Pinpoint the cell where the given text exists, returning its (X, Y) midpoint coordinate. 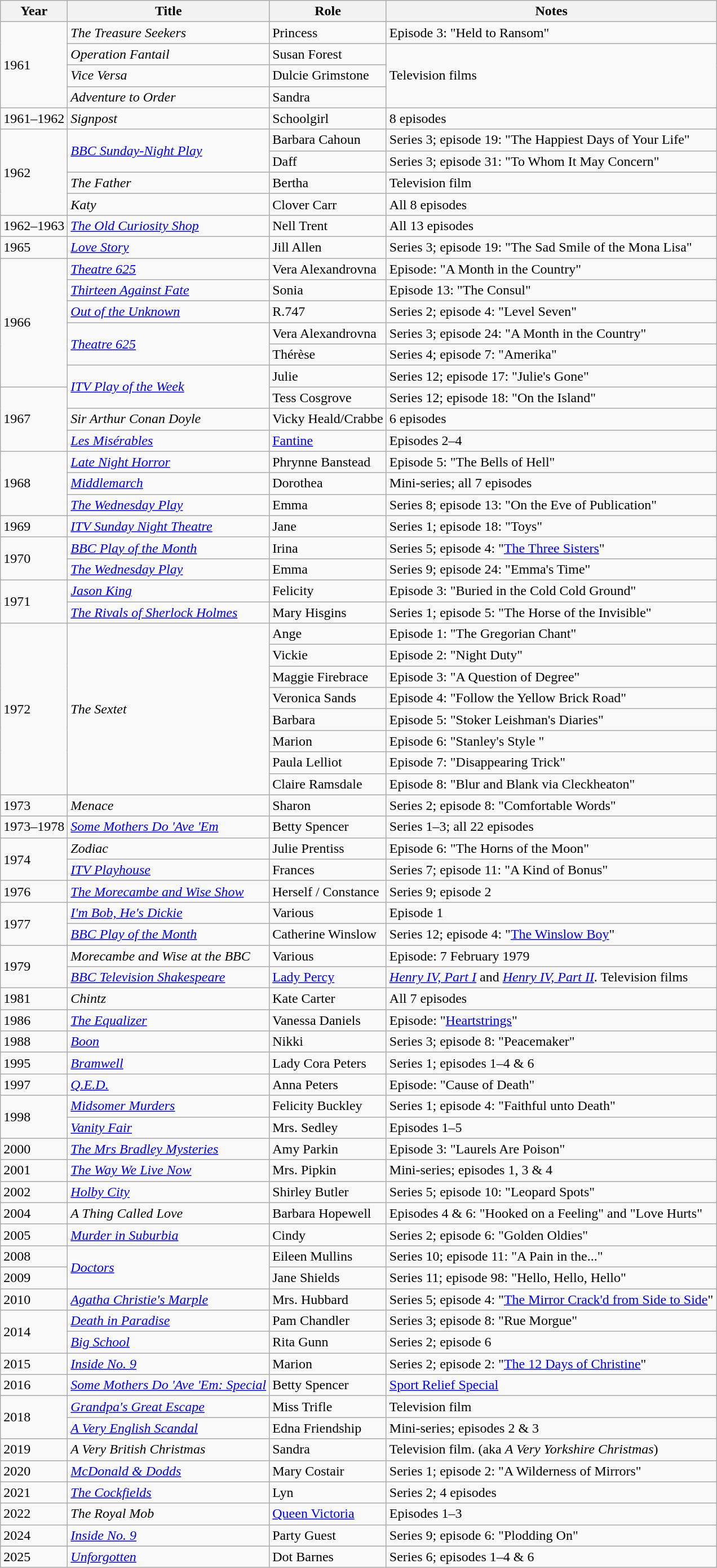
Episode: "Cause of Death" (551, 1085)
Series 2; episode 6 (551, 1342)
Series 1; episode 5: "The Horse of the Invisible" (551, 612)
1965 (34, 247)
Vanessa Daniels (328, 1020)
1961 (34, 65)
Sport Relief Special (551, 1385)
Television film. (aka A Very Yorkshire Christmas) (551, 1450)
Vanity Fair (169, 1127)
Series 2; episode 2: "The 12 Days of Christine" (551, 1364)
Mini-series; episodes 1, 3 & 4 (551, 1170)
Mrs. Pipkin (328, 1170)
Irina (328, 548)
Episode 7: "Disappearing Trick" (551, 763)
1997 (34, 1085)
Thérèse (328, 355)
Pam Chandler (328, 1321)
The Equalizer (169, 1020)
The Sextet (169, 709)
Grandpa's Great Escape (169, 1407)
Felicity Buckley (328, 1106)
Episode 4: "Follow the Yellow Brick Road" (551, 698)
Role (328, 11)
Holby City (169, 1192)
Mary Hisgins (328, 612)
1973–1978 (34, 827)
Felicity (328, 591)
Maggie Firebrace (328, 677)
Q.E.D. (169, 1085)
ITV Playhouse (169, 870)
Frances (328, 870)
2024 (34, 1535)
1976 (34, 891)
A Thing Called Love (169, 1213)
The Cockfields (169, 1492)
Bertha (328, 183)
Vice Versa (169, 76)
2018 (34, 1417)
The Mrs Bradley Mysteries (169, 1149)
Series 3; episode 19: "The Sad Smile of the Mona Lisa" (551, 247)
Katy (169, 204)
Late Night Horror (169, 462)
Les Misérables (169, 441)
2016 (34, 1385)
Barbara Cahoun (328, 140)
8 episodes (551, 118)
Mini-series; all 7 episodes (551, 483)
The Rivals of Sherlock Holmes (169, 612)
Princess (328, 33)
Lady Cora Peters (328, 1063)
Jane (328, 526)
1988 (34, 1042)
Mini-series; episodes 2 & 3 (551, 1428)
Barbara Hopewell (328, 1213)
Julie Prentiss (328, 848)
Queen Victoria (328, 1514)
The Old Curiosity Shop (169, 226)
Some Mothers Do 'Ave 'Em: Special (169, 1385)
1970 (34, 558)
The Morecambe and Wise Show (169, 891)
1973 (34, 805)
Episode: "Heartstrings" (551, 1020)
Ange (328, 634)
Claire Ramsdale (328, 784)
Episode 13: "The Consul" (551, 290)
All 8 episodes (551, 204)
2019 (34, 1450)
Zodiac (169, 848)
2001 (34, 1170)
ITV Play of the Week (169, 387)
Tess Cosgrove (328, 398)
Television films (551, 76)
Series 8; episode 13: "On the Eve of Publication" (551, 505)
Episode 3: "Laurels Are Poison" (551, 1149)
2021 (34, 1492)
Episodes 4 & 6: "Hooked on a Feeling" and "Love Hurts" (551, 1213)
Series 11; episode 98: "Hello, Hello, Hello" (551, 1278)
Series 1; episodes 1–4 & 6 (551, 1063)
Series 10; episode 11: "A Pain in the..." (551, 1256)
Signpost (169, 118)
2022 (34, 1514)
Series 6; episodes 1–4 & 6 (551, 1557)
Mrs. Hubbard (328, 1299)
I'm Bob, He's Dickie (169, 913)
Series 12; episode 4: "The Winslow Boy" (551, 934)
1981 (34, 999)
Series 3; episode 24: "A Month in the Country" (551, 333)
2005 (34, 1235)
McDonald & Dodds (169, 1471)
Dot Barnes (328, 1557)
Paula Lelliot (328, 763)
Sir Arthur Conan Doyle (169, 419)
Unforgotten (169, 1557)
Doctors (169, 1267)
Series 2; episode 8: "Comfortable Words" (551, 805)
2020 (34, 1471)
Notes (551, 11)
Susan Forest (328, 54)
Series 3; episode 8: "Peacemaker" (551, 1042)
Episode: 7 February 1979 (551, 956)
A Very British Christmas (169, 1450)
1998 (34, 1117)
1961–1962 (34, 118)
1974 (34, 859)
Rita Gunn (328, 1342)
Nell Trent (328, 226)
Series 3; episode 8: "Rue Morgue" (551, 1321)
Chintz (169, 999)
Episode 6: "The Horns of the Moon" (551, 848)
BBC Television Shakespeare (169, 977)
Love Story (169, 247)
2004 (34, 1213)
Barbara (328, 720)
Daff (328, 161)
Series 9; episode 2 (551, 891)
2014 (34, 1332)
Party Guest (328, 1535)
Episode 5: "Stoker Leishman's Diaries" (551, 720)
Shirley Butler (328, 1192)
Episodes 2–4 (551, 441)
1977 (34, 923)
Series 12; episode 17: "Julie's Gone" (551, 376)
Murder in Suburbia (169, 1235)
Clover Carr (328, 204)
Series 4; episode 7: "Amerika" (551, 355)
Morecambe and Wise at the BBC (169, 956)
Kate Carter (328, 999)
Amy Parkin (328, 1149)
Boon (169, 1042)
Phrynne Banstead (328, 462)
Julie (328, 376)
Series 1–3; all 22 episodes (551, 827)
Mary Costair (328, 1471)
ITV Sunday Night Theatre (169, 526)
Series 3; episode 19: "The Happiest Days of Your Life" (551, 140)
Series 1; episode 2: "A Wilderness of Mirrors" (551, 1471)
Vickie (328, 655)
Episode 1 (551, 913)
Vicky Heald/Crabbe (328, 419)
2008 (34, 1256)
All 7 episodes (551, 999)
Big School (169, 1342)
Out of the Unknown (169, 312)
2002 (34, 1192)
2025 (34, 1557)
Henry IV, Part I and Henry IV, Part II. Television films (551, 977)
Episode 3: "Buried in the Cold Cold Ground" (551, 591)
Episode 3: "Held to Ransom" (551, 33)
1966 (34, 323)
Some Mothers Do 'Ave 'Em (169, 827)
Series 12; episode 18: "On the Island" (551, 398)
Series 9; episode 24: "Emma's Time" (551, 569)
Miss Trifle (328, 1407)
Herself / Constance (328, 891)
Dulcie Grimstone (328, 76)
Cindy (328, 1235)
Series 1; episode 18: "Toys" (551, 526)
Episode 6: "Stanley's Style " (551, 741)
1986 (34, 1020)
Episode: "A Month in the Country" (551, 269)
BBC Sunday-Night Play (169, 151)
Series 1; episode 4: "Faithful unto Death" (551, 1106)
Anna Peters (328, 1085)
2010 (34, 1299)
Series 5; episode 4: "The Three Sisters" (551, 548)
Nikki (328, 1042)
Episodes 1–5 (551, 1127)
Death in Paradise (169, 1321)
Episode 3: "A Question of Degree" (551, 677)
Lady Percy (328, 977)
Episode 5: "The Bells of Hell" (551, 462)
The Father (169, 183)
Series 5; episode 4: "The Mirror Crack'd from Side to Side" (551, 1299)
Episode 8: "Blur and Blank via Cleckheaton" (551, 784)
1995 (34, 1063)
1967 (34, 419)
Thirteen Against Fate (169, 290)
Dorothea (328, 483)
2015 (34, 1364)
All 13 episodes (551, 226)
6 episodes (551, 419)
1972 (34, 709)
The Treasure Seekers (169, 33)
1969 (34, 526)
1968 (34, 483)
Episode 1: "The Gregorian Chant" (551, 634)
Schoolgirl (328, 118)
Series 2; episode 4: "Level Seven" (551, 312)
1971 (34, 601)
2009 (34, 1278)
2000 (34, 1149)
The Way We Live Now (169, 1170)
Jane Shields (328, 1278)
Series 9; episode 6: "Plodding On" (551, 1535)
Jill Allen (328, 247)
The Royal Mob (169, 1514)
Series 5; episode 10: "Leopard Spots" (551, 1192)
Middlemarch (169, 483)
1979 (34, 967)
Mrs. Sedley (328, 1127)
Eileen Mullins (328, 1256)
1962 (34, 172)
1962–1963 (34, 226)
Series 2; 4 episodes (551, 1492)
Edna Friendship (328, 1428)
Series 2; episode 6: "Golden Oldies" (551, 1235)
R.747 (328, 312)
Episode 2: "Night Duty" (551, 655)
Veronica Sands (328, 698)
Series 3; episode 31: "To Whom It May Concern" (551, 161)
A Very English Scandal (169, 1428)
Adventure to Order (169, 97)
Menace (169, 805)
Agatha Christie's Marple (169, 1299)
Episodes 1–3 (551, 1514)
Lyn (328, 1492)
Jason King (169, 591)
Fantine (328, 441)
Sonia (328, 290)
Operation Fantail (169, 54)
Series 7; episode 11: "A Kind of Bonus" (551, 870)
Year (34, 11)
Catherine Winslow (328, 934)
Midsomer Murders (169, 1106)
Bramwell (169, 1063)
Sharon (328, 805)
Title (169, 11)
